Output the [x, y] coordinate of the center of the cell containing the given text.  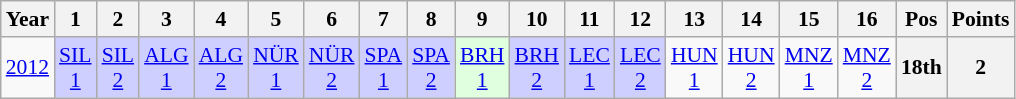
2012 [28, 68]
7 [383, 19]
16 [867, 19]
9 [482, 19]
MNZ2 [867, 68]
ALG2 [221, 68]
1 [76, 19]
SPA1 [383, 68]
SPA2 [431, 68]
NÜR1 [276, 68]
11 [590, 19]
SIL2 [118, 68]
12 [640, 19]
ALG1 [166, 68]
LEC1 [590, 68]
5 [276, 19]
Year [28, 19]
4 [221, 19]
SIL1 [76, 68]
14 [752, 19]
HUN2 [752, 68]
HUN1 [694, 68]
LEC2 [640, 68]
NÜR2 [332, 68]
10 [536, 19]
18th [922, 68]
8 [431, 19]
BRH2 [536, 68]
BRH1 [482, 68]
Points [981, 19]
13 [694, 19]
Pos [922, 19]
MNZ1 [809, 68]
6 [332, 19]
3 [166, 19]
15 [809, 19]
